Search for the cell housing the specified text and yield its (x, y) center coordinate. 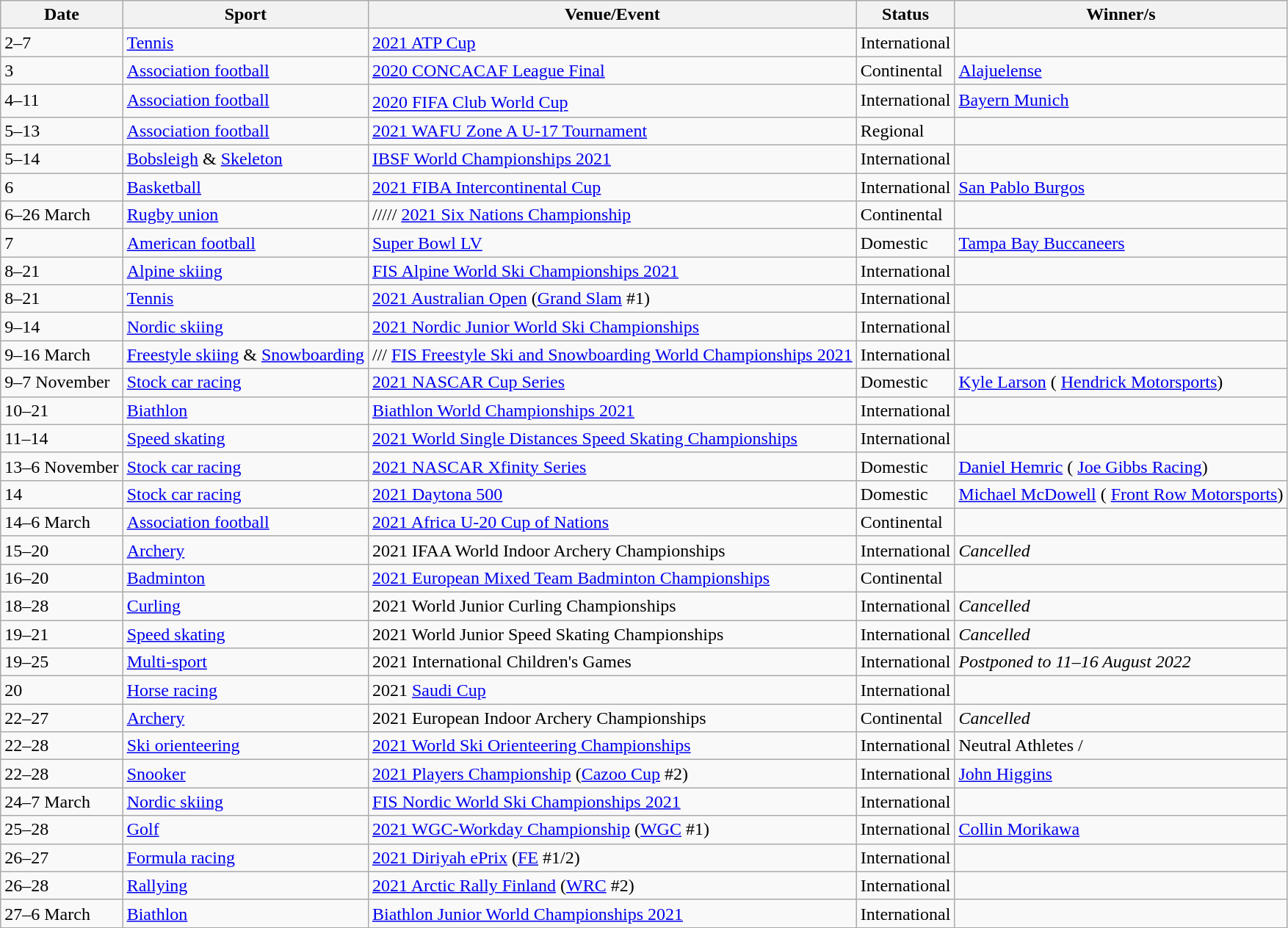
Freestyle skiing & Snowboarding (245, 355)
7 (62, 243)
Alpine skiing (245, 271)
Biathlon World Championships 2021 (612, 410)
2–7 (62, 43)
Date (62, 15)
2020 FIFA Club World Cup (612, 101)
2021 NASCAR Xfinity Series (612, 466)
2020 CONCACAF League Final (612, 70)
2021 World Junior Speed Skating Championships (612, 634)
2021 IFAA World Indoor Archery Championships (612, 550)
2021 Arctic Rally Finland (WRC #2) (612, 885)
Rugby union (245, 215)
9–16 March (62, 355)
John Higgins (1121, 774)
2021 Players Championship (Cazoo Cup #2) (612, 774)
27–6 March (62, 913)
2021 European Indoor Archery Championships (612, 718)
Tampa Bay Buccaneers (1121, 243)
11–14 (62, 438)
19–21 (62, 634)
2021 FIBA Intercontinental Cup (612, 187)
20 (62, 690)
22–27 (62, 718)
24–7 March (62, 802)
2021 Diriyah ePrix (FE #1/2) (612, 858)
15–20 (62, 550)
2021 Africa U-20 Cup of Nations (612, 522)
Kyle Larson ( Hendrick Motorsports) (1121, 383)
/// FIS Freestyle Ski and Snowboarding World Championships 2021 (612, 355)
Horse racing (245, 690)
14–6 March (62, 522)
Winner/s (1121, 15)
Status (905, 15)
9–7 November (62, 383)
Alajuelense (1121, 70)
Basketball (245, 187)
Golf (245, 830)
San Pablo Burgos (1121, 187)
Multi-sport (245, 662)
18–28 (62, 606)
2021 International Children's Games (612, 662)
6–26 March (62, 215)
2021 WAFU Zone A U-17 Tournament (612, 131)
IBSF World Championships 2021 (612, 159)
Biathlon Junior World Championships 2021 (612, 913)
Bayern Munich (1121, 101)
Postponed to 11–16 August 2022 (1121, 662)
American football (245, 243)
Collin Morikawa (1121, 830)
Michael McDowell ( Front Row Motorsports) (1121, 494)
25–28 (62, 830)
Super Bowl LV (612, 243)
26–27 (62, 858)
16–20 (62, 578)
Curling (245, 606)
FIS Nordic World Ski Championships 2021 (612, 802)
///// 2021 Six Nations Championship (612, 215)
9–14 (62, 327)
Regional (905, 131)
Neutral Athletes / (1121, 746)
26–28 (62, 885)
Snooker (245, 774)
19–25 (62, 662)
Daniel Hemric ( Joe Gibbs Racing) (1121, 466)
FIS Alpine World Ski Championships 2021 (612, 271)
2021 Saudi Cup (612, 690)
14 (62, 494)
4–11 (62, 101)
2021 WGC-Workday Championship (WGC #1) (612, 830)
2021 Nordic Junior World Ski Championships (612, 327)
2021 Daytona 500 (612, 494)
10–21 (62, 410)
2021 European Mixed Team Badminton Championships (612, 578)
6 (62, 187)
2021 NASCAR Cup Series (612, 383)
Ski orienteering (245, 746)
Badminton (245, 578)
Rallying (245, 885)
2021 World Ski Orienteering Championships (612, 746)
Bobsleigh & Skeleton (245, 159)
5–13 (62, 131)
2021 World Single Distances Speed Skating Championships (612, 438)
Formula racing (245, 858)
3 (62, 70)
2021 ATP Cup (612, 43)
13–6 November (62, 466)
2021 World Junior Curling Championships (612, 606)
5–14 (62, 159)
Sport (245, 15)
Venue/Event (612, 15)
2021 Australian Open (Grand Slam #1) (612, 299)
